Extract the (X, Y) coordinate from the center of the cell holding the provided text.  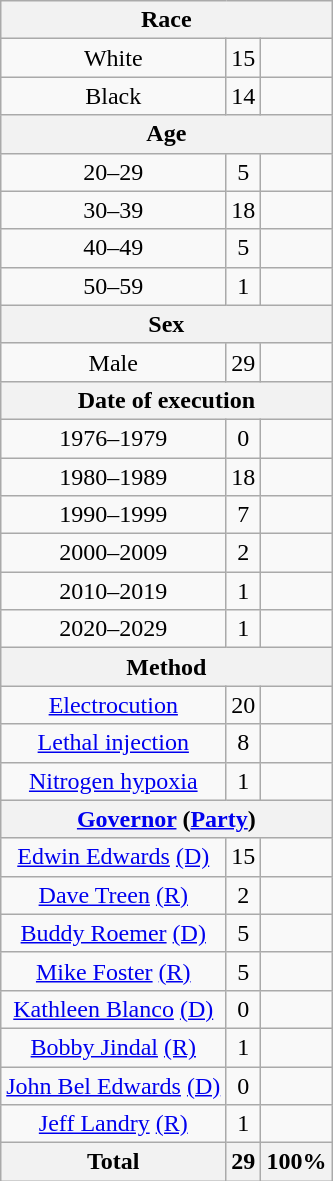
8 (244, 743)
Governor (Party) (166, 819)
Electrocution (114, 705)
Race (166, 20)
Edwin Edwards (D) (114, 857)
Dave Treen (R) (114, 895)
Date of execution (166, 400)
100% (296, 1162)
White (114, 58)
Jeff Landry (R) (114, 1124)
Total (114, 1162)
1976–1979 (114, 438)
Nitrogen hypoxia (114, 781)
Black (114, 96)
Bobby Jindal (R) (114, 1047)
2010–2019 (114, 591)
2000–2009 (114, 553)
Age (166, 134)
John Bel Edwards (D) (114, 1085)
Buddy Roemer (D) (114, 933)
14 (244, 96)
Lethal injection (114, 743)
20–29 (114, 172)
1980–1989 (114, 477)
Male (114, 362)
7 (244, 515)
Method (166, 667)
Kathleen Blanco (D) (114, 1009)
50–59 (114, 286)
Mike Foster (R) (114, 971)
30–39 (114, 210)
1990–1999 (114, 515)
20 (244, 705)
2020–2029 (114, 629)
40–49 (114, 248)
Sex (166, 324)
